Locate the cell with the specified text and output its [x, y] center coordinate. 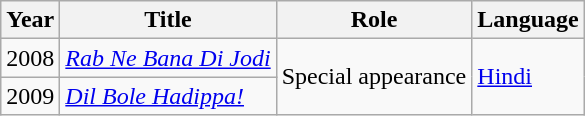
Special appearance [374, 77]
Hindi [528, 77]
Dil Bole Hadippa! [168, 96]
Year [30, 20]
Title [168, 20]
Role [374, 20]
Rab Ne Bana Di Jodi [168, 58]
Language [528, 20]
2008 [30, 58]
2009 [30, 96]
